Detect which cell encompasses the target text, then output its (x, y) center coordinate. 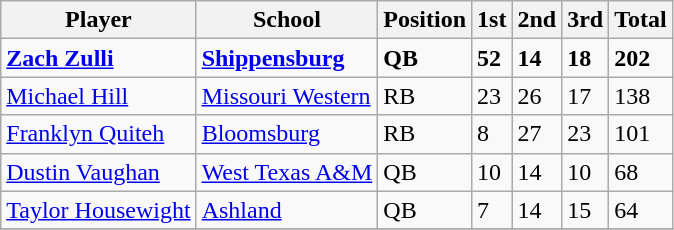
15 (586, 210)
Franklyn Quiteh (98, 134)
68 (641, 172)
Bloomsburg (287, 134)
Ashland (287, 210)
202 (641, 58)
2nd (537, 20)
West Texas A&M (287, 172)
17 (586, 96)
Shippensburg (287, 58)
27 (537, 134)
18 (586, 58)
7 (492, 210)
52 (492, 58)
Zach Zulli (98, 58)
Missouri Western (287, 96)
1st (492, 20)
Dustin Vaughan (98, 172)
8 (492, 134)
3rd (586, 20)
Position (425, 20)
Taylor Housewight (98, 210)
101 (641, 134)
64 (641, 210)
Michael Hill (98, 96)
138 (641, 96)
Player (98, 20)
26 (537, 96)
School (287, 20)
Total (641, 20)
